Search for the cell housing the specified text and yield its (x, y) center coordinate. 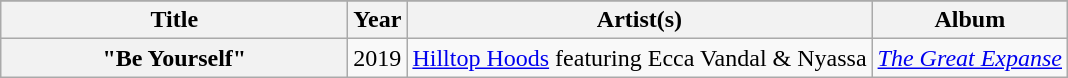
"Be Yourself" (174, 58)
Album (970, 20)
Year (378, 20)
The Great Expanse (970, 58)
Title (174, 20)
Hilltop Hoods featuring Ecca Vandal & Nyassa (640, 58)
Artist(s) (640, 20)
2019 (378, 58)
